Identify which cell holds the provided text, then report its (X, Y) central coordinate. 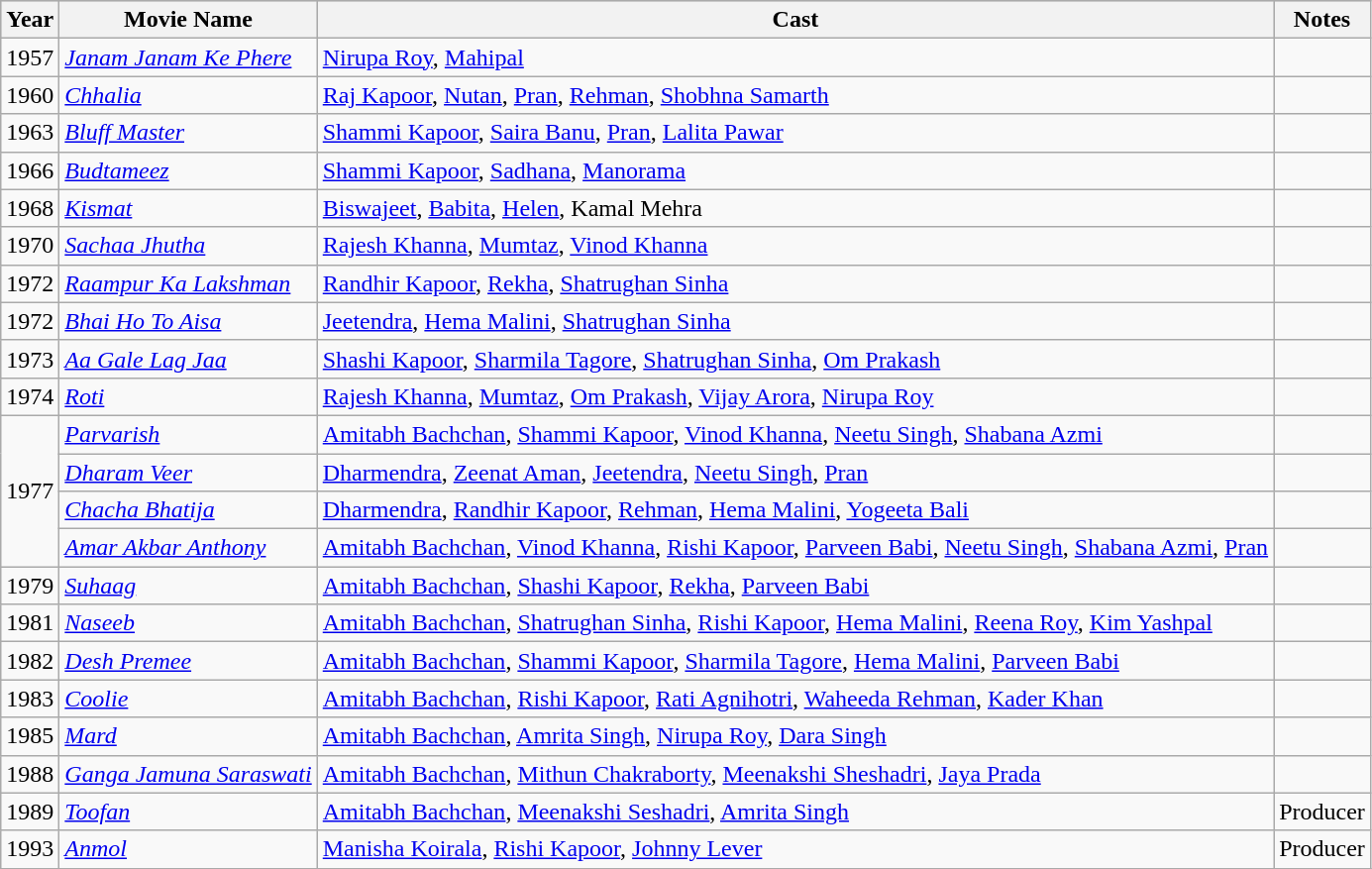
Parvarish (188, 434)
Shammi Kapoor, Saira Banu, Pran, Lalita Pawar (794, 133)
Desh Premee (188, 661)
Rajesh Khanna, Mumtaz, Vinod Khanna (794, 246)
Budtameez (188, 170)
Notes (1322, 20)
1960 (30, 95)
Shammi Kapoor, Sadhana, Manorama (794, 170)
Year (30, 20)
Biswajeet, Babita, Helen, Kamal Mehra (794, 208)
1963 (30, 133)
Raj Kapoor, Nutan, Pran, Rehman, Shobhna Samarth (794, 95)
1982 (30, 661)
Aa Gale Lag Jaa (188, 359)
Jeetendra, Hema Malini, Shatrughan Sinha (794, 321)
Amar Akbar Anthony (188, 548)
Kismat (188, 208)
1966 (30, 170)
Manisha Koirala, Rishi Kapoor, Johnny Lever (794, 849)
Sachaa Jhutha (188, 246)
1974 (30, 396)
1968 (30, 208)
1979 (30, 586)
Anmol (188, 849)
Dharmendra, Randhir Kapoor, Rehman, Hema Malini, Yogeeta Bali (794, 510)
Mard (188, 736)
1985 (30, 736)
1989 (30, 812)
Suhaag (188, 586)
1993 (30, 849)
Raampur Ka Lakshman (188, 283)
Dharmendra, Zeenat Aman, Jeetendra, Neetu Singh, Pran (794, 473)
Amitabh Bachchan, Shammi Kapoor, Sharmila Tagore, Hema Malini, Parveen Babi (794, 661)
Rajesh Khanna, Mumtaz, Om Prakash, Vijay Arora, Nirupa Roy (794, 396)
Dharam Veer (188, 473)
Shashi Kapoor, Sharmila Tagore, Shatrughan Sinha, Om Prakash (794, 359)
Amitabh Bachchan, Vinod Khanna, Rishi Kapoor, Parveen Babi, Neetu Singh, Shabana Azmi, Pran (794, 548)
Janam Janam Ke Phere (188, 57)
Cast (794, 20)
Coolie (188, 699)
Toofan (188, 812)
Roti (188, 396)
1988 (30, 774)
Bluff Master (188, 133)
Amitabh Bachchan, Mithun Chakraborty, Meenakshi Sheshadri, Jaya Prada (794, 774)
1981 (30, 623)
Amitabh Bachchan, Amrita Singh, Nirupa Roy, Dara Singh (794, 736)
Naseeb (188, 623)
Amitabh Bachchan, Rishi Kapoor, Rati Agnihotri, Waheeda Rehman, Kader Khan (794, 699)
Ganga Jamuna Saraswati (188, 774)
Randhir Kapoor, Rekha, Shatrughan Sinha (794, 283)
1970 (30, 246)
Bhai Ho To Aisa (188, 321)
Amitabh Bachchan, Shatrughan Sinha, Rishi Kapoor, Hema Malini, Reena Roy, Kim Yashpal (794, 623)
1973 (30, 359)
1983 (30, 699)
Chacha Bhatija (188, 510)
Movie Name (188, 20)
Chhalia (188, 95)
Amitabh Bachchan, Meenakshi Seshadri, Amrita Singh (794, 812)
Amitabh Bachchan, Shammi Kapoor, Vinod Khanna, Neetu Singh, Shabana Azmi (794, 434)
Amitabh Bachchan, Shashi Kapoor, Rekha, Parveen Babi (794, 586)
Nirupa Roy, Mahipal (794, 57)
1957 (30, 57)
1977 (30, 490)
